Pinpoint the cell where the given text exists, returning its (X, Y) midpoint coordinate. 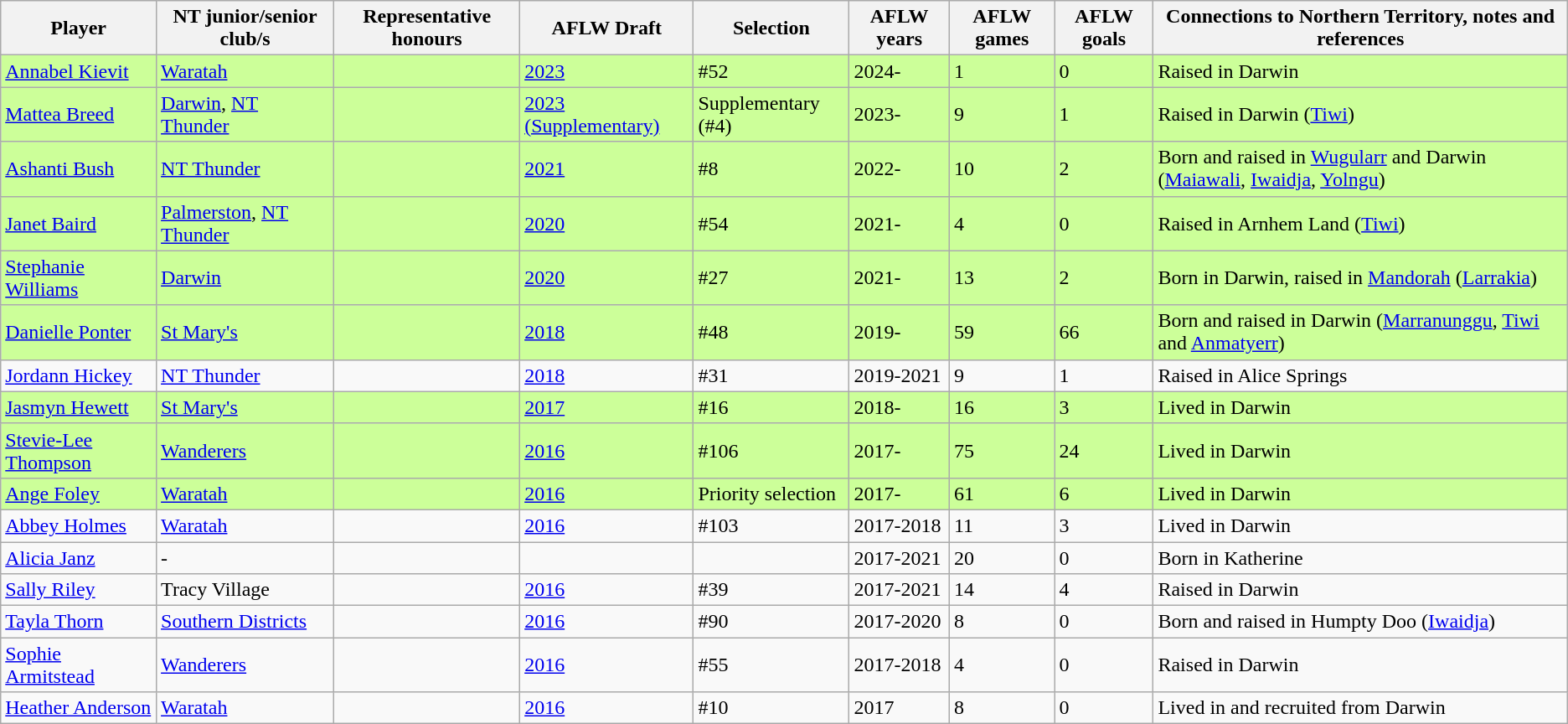
2019-2021 (900, 375)
11 (1002, 525)
13 (1002, 278)
Raised in Arnhem Land (Tiwi) (1360, 223)
#55 (771, 665)
Janet Baird (79, 223)
Alicia Janz (79, 557)
Connections to Northern Territory, notes and references (1360, 28)
Stephanie Williams (79, 278)
Lived in and recruited from Darwin (1360, 708)
2017-2020 (900, 622)
2018- (900, 407)
20 (1002, 557)
2024- (900, 71)
#52 (771, 71)
24 (1104, 451)
AFLW Draft (606, 28)
Tracy Village (245, 590)
Born and raised in Wugularr and Darwin (Maiawali, Iwaidja, Yolngu) (1360, 169)
Raised in Alice Springs (1360, 375)
Born and raised in Darwin (Marranunggu, Tiwi and Anmatyerr) (1360, 332)
#106 (771, 451)
Raised in Darwin (Tiwi) (1360, 114)
16 (1002, 407)
Heather Anderson (79, 708)
Darwin (245, 278)
Palmerston, NT Thunder (245, 223)
10 (1002, 169)
Born in Katherine (1360, 557)
Player (79, 28)
Annabel Kievit (79, 71)
Born and raised in Humpty Doo (Iwaidja) (1360, 622)
Ashanti Bush (79, 169)
Darwin, NT Thunder (245, 114)
2023 (606, 71)
#103 (771, 525)
2021 (606, 169)
AFLW games (1002, 28)
#8 (771, 169)
66 (1104, 332)
#90 (771, 622)
AFLW years (900, 28)
Sally Riley (79, 590)
Priority selection (771, 494)
Born in Darwin, raised in Mandorah (Larrakia) (1360, 278)
6 (1104, 494)
Abbey Holmes (79, 525)
#10 (771, 708)
#48 (771, 332)
NT junior/senior club/s (245, 28)
2023 (Supplementary) (606, 114)
#27 (771, 278)
Jasmyn Hewett (79, 407)
14 (1002, 590)
Mattea Breed (79, 114)
#39 (771, 590)
2019- (900, 332)
#31 (771, 375)
Tayla Thorn (79, 622)
Sophie Armitstead (79, 665)
Ange Foley (79, 494)
2022- (900, 169)
61 (1002, 494)
2023- (900, 114)
#16 (771, 407)
Jordann Hickey (79, 375)
Southern Districts (245, 622)
Representative honours (427, 28)
Stevie-Lee Thompson (79, 451)
75 (1002, 451)
#54 (771, 223)
AFLW goals (1104, 28)
Supplementary (#4) (771, 114)
Danielle Ponter (79, 332)
Selection (771, 28)
59 (1002, 332)
- (245, 557)
